For the text-containing cell, return its midpoint in (x, y) coordinate format. 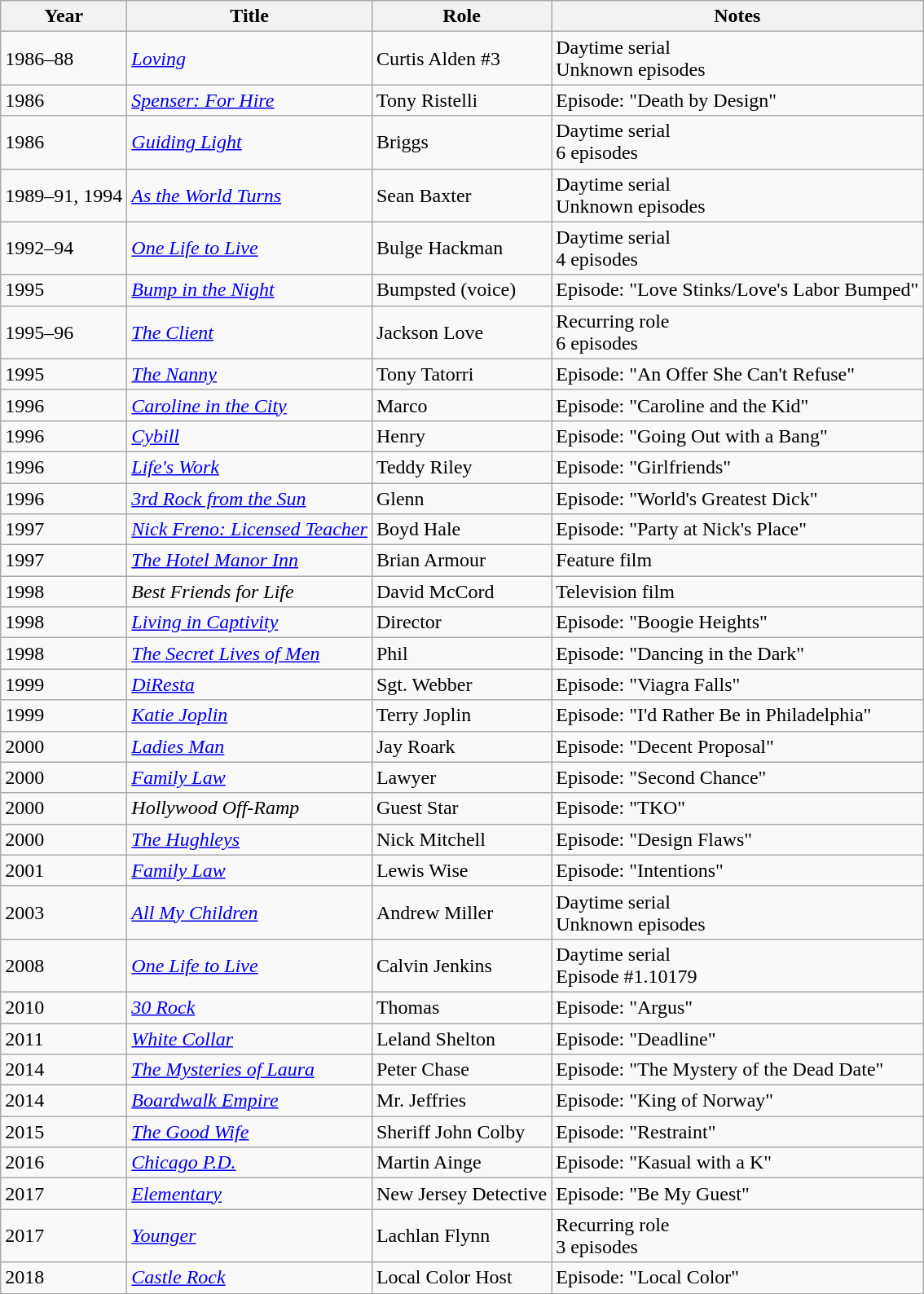
2010 (64, 1007)
Episode: "Viagra Falls" (737, 684)
1989–91, 1994 (64, 196)
The Client (249, 332)
DiResta (249, 684)
Episode: "Second Chance" (737, 777)
As the World Turns (249, 196)
Lewis Wise (461, 870)
Thomas (461, 1007)
1986–88 (64, 59)
Bulge Hackman (461, 248)
Sheriff John Colby (461, 1132)
Spenser: For Hire (249, 100)
Sean Baxter (461, 196)
Curtis Alden #3 (461, 59)
Episode: "King of Norway" (737, 1101)
Title (249, 16)
Episode: "Caroline and the Kid" (737, 405)
Bump in the Night (249, 290)
Calvin Jenkins (461, 965)
Episode: "Intentions" (737, 870)
White Collar (249, 1039)
Daytime serial6 episodes (737, 142)
Chicago P.D. (249, 1163)
Director (461, 623)
Guest Star (461, 808)
Episode: "Kasual with a K" (737, 1163)
Episode: "I'd Rather Be in Philadelphia" (737, 715)
Episode: "Going Out with a Bang" (737, 436)
3rd Rock from the Sun (249, 498)
Hollywood Off-Ramp (249, 808)
Living in Captivity (249, 623)
Episode: "Deadline" (737, 1039)
Guiding Light (249, 142)
Episode: "Death by Design" (737, 100)
Teddy Riley (461, 467)
1995–96 (64, 332)
Loving (249, 59)
Caroline in the City (249, 405)
Daytime serialEpisode #1.10179 (737, 965)
Tony Ristelli (461, 100)
Episode: "Local Color" (737, 1278)
The Mysteries of Laura (249, 1070)
Year (64, 16)
Cybill (249, 436)
Glenn (461, 498)
Jay Roark (461, 746)
Television film (737, 592)
Tony Tatorri (461, 374)
Marco (461, 405)
Daytime serial4 episodes (737, 248)
Nick Mitchell (461, 839)
Episode: "Love Stinks/Love's Labor Bumped" (737, 290)
All My Children (249, 913)
The Hughleys (249, 839)
2003 (64, 913)
Notes (737, 16)
Jackson Love (461, 332)
Castle Rock (249, 1278)
Feature film (737, 561)
Boyd Hale (461, 530)
Henry (461, 436)
Leland Shelton (461, 1039)
Episode: "TKO" (737, 808)
The Hotel Manor Inn (249, 561)
Episode: "An Offer She Can't Refuse" (737, 374)
Episode: "World's Greatest Dick" (737, 498)
Episode: "Decent Proposal" (737, 746)
Episode: "Be My Guest" (737, 1194)
2015 (64, 1132)
Andrew Miller (461, 913)
The Good Wife (249, 1132)
New Jersey Detective (461, 1194)
Peter Chase (461, 1070)
Lawyer (461, 777)
Nick Freno: Licensed Teacher (249, 530)
Life's Work (249, 467)
Episode: "Girlfriends" (737, 467)
Ladies Man (249, 746)
2008 (64, 965)
Role (461, 16)
1992–94 (64, 248)
Lachlan Flynn (461, 1235)
Bumpsted (voice) (461, 290)
Mr. Jeffries (461, 1101)
Recurring role3 episodes (737, 1235)
Episode: "Dancing in the Dark" (737, 654)
Briggs (461, 142)
Episode: "The Mystery of the Dead Date" (737, 1070)
Elementary (249, 1194)
Terry Joplin (461, 715)
Episode: "Argus" (737, 1007)
Episode: "Party at Nick's Place" (737, 530)
David McCord (461, 592)
The Nanny (249, 374)
Younger (249, 1235)
Phil (461, 654)
The Secret Lives of Men (249, 654)
Martin Ainge (461, 1163)
Local Color Host (461, 1278)
Best Friends for Life (249, 592)
Boardwalk Empire (249, 1101)
Brian Armour (461, 561)
Recurring role6 episodes (737, 332)
2011 (64, 1039)
2001 (64, 870)
Episode: "Design Flaws" (737, 839)
30 Rock (249, 1007)
Episode: "Boogie Heights" (737, 623)
Episode: "Restraint" (737, 1132)
Katie Joplin (249, 715)
2016 (64, 1163)
2018 (64, 1278)
Sgt. Webber (461, 684)
